Locate the cell with the specified text and output its [x, y] center coordinate. 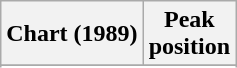
Peakposition [189, 34]
Chart (1989) [72, 34]
